Locate the cell with the specified text and output its (X, Y) center coordinate. 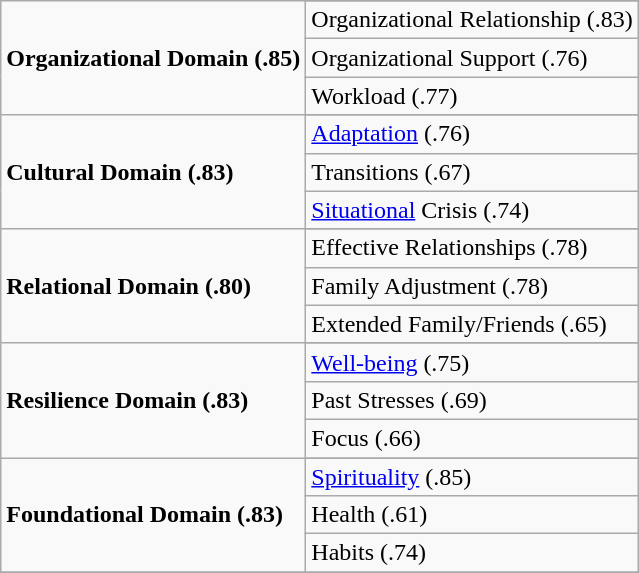
Spirituality (.85) (472, 477)
Family Adjustment (.78) (472, 286)
Effective Relationships (.78) (472, 248)
Workload (.77) (472, 96)
Foundational Domain (.83) (154, 515)
Relational Domain (.80) (154, 286)
Extended Family/Friends (.65) (472, 324)
Cultural Domain (.83) (154, 172)
Organizational Domain (.85) (154, 58)
Organizational Relationship (.83) (472, 20)
Well-being (.75) (472, 362)
Focus (.66) (472, 438)
Transitions (.67) (472, 172)
Health (.61) (472, 515)
Adaptation (.76) (472, 134)
Past Stresses (.69) (472, 400)
Resilience Domain (.83) (154, 400)
Situational Crisis (.74) (472, 210)
Organizational Support (.76) (472, 58)
Habits (.74) (472, 553)
